Return the [x, y] coordinate for the center point of the cell that contains the specified text.  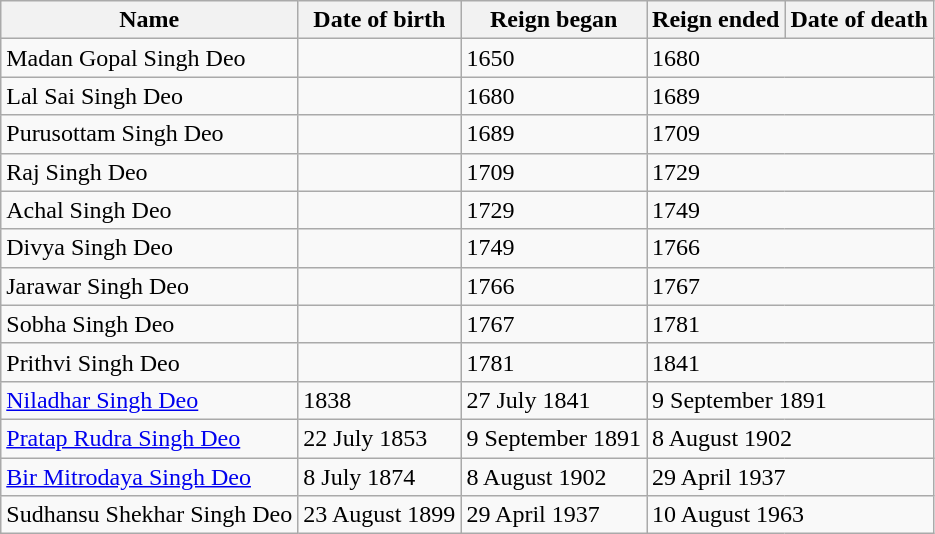
Sudhansu Shekhar Singh Deo [150, 515]
Bir Mitrodaya Singh Deo [150, 477]
Reign ended [716, 20]
Date of death [859, 20]
Pratap Rudra Singh Deo [150, 438]
Purusottam Singh Deo [150, 134]
22 July 1853 [380, 438]
Madan Gopal Singh Deo [150, 58]
Raj Singh Deo [150, 172]
Divya Singh Deo [150, 248]
10 August 1963 [790, 515]
1841 [790, 362]
27 July 1841 [554, 400]
Achal Singh Deo [150, 210]
Name [150, 20]
Lal Sai Singh Deo [150, 96]
Date of birth [380, 20]
Prithvi Singh Deo [150, 362]
Reign began [554, 20]
Niladhar Singh Deo [150, 400]
1650 [554, 58]
23 August 1899 [380, 515]
Jarawar Singh Deo [150, 286]
8 July 1874 [380, 477]
1838 [380, 400]
Sobha Singh Deo [150, 324]
